Output the (X, Y) coordinate of the center of the cell containing the given text.  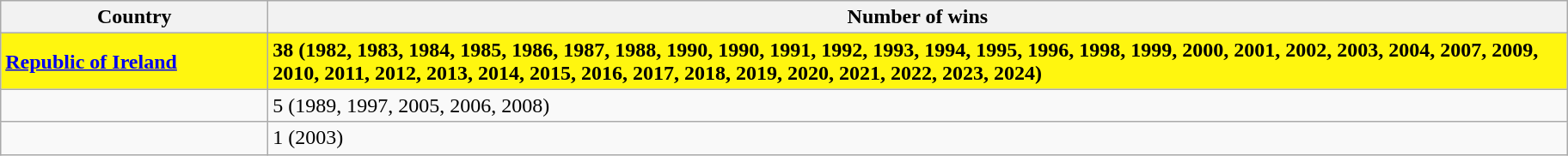
Country (134, 17)
Number of wins (918, 17)
5 (1989, 1997, 2005, 2006, 2008) (918, 105)
Republic of Ireland (134, 62)
1 (2003) (918, 138)
